Return (x, y) of the center of cell containing provided text 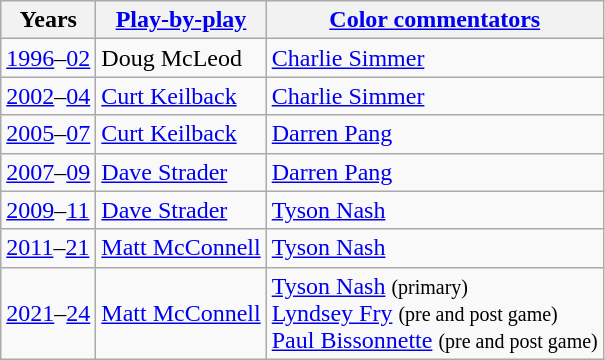
Color commentators (434, 20)
2011–21 (48, 248)
1996–02 (48, 58)
Tyson Nash (primary)Lyndsey Fry (pre and post game)Paul Bissonnette (pre and post game) (434, 313)
2021–24 (48, 313)
2002–04 (48, 96)
Years (48, 20)
2009–11 (48, 210)
Play-by-play (181, 20)
2005–07 (48, 134)
2007–09 (48, 172)
Doug McLeod (181, 58)
